Output the [X, Y] coordinate of the center of the cell containing the given text.  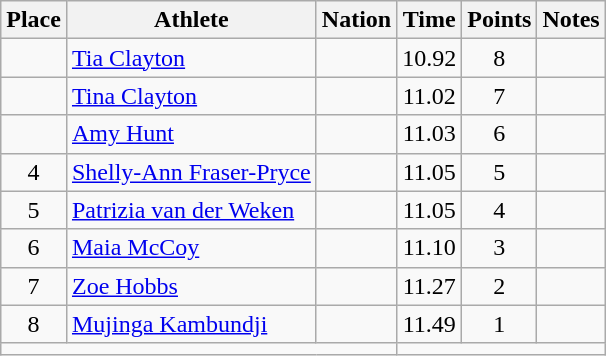
Mujinga Kambundji [191, 324]
Tia Clayton [191, 58]
Tina Clayton [191, 96]
Place [34, 20]
Notes [571, 20]
Maia McCoy [191, 248]
11.27 [430, 286]
Zoe Hobbs [191, 286]
11.10 [430, 248]
11.49 [430, 324]
10.92 [430, 58]
3 [500, 248]
Nation [356, 20]
11.03 [430, 134]
Patrizia van der Weken [191, 210]
Amy Hunt [191, 134]
Time [430, 20]
1 [500, 324]
Points [500, 20]
11.02 [430, 96]
Shelly-Ann Fraser-Pryce [191, 172]
Athlete [191, 20]
2 [500, 286]
